Capture the cell that displays the provided text and extract its [X, Y] central coordinate. 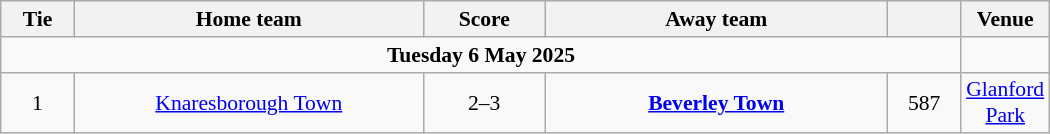
Knaresborough Town [248, 102]
Venue [1005, 19]
Tie [38, 19]
Score [484, 19]
Home team [248, 19]
2–3 [484, 102]
Away team [716, 19]
Tuesday 6 May 2025 [481, 55]
587 [924, 102]
Glanford Park [1005, 102]
1 [38, 102]
Beverley Town [716, 102]
